Search for the cell housing the specified text and yield its (x, y) center coordinate. 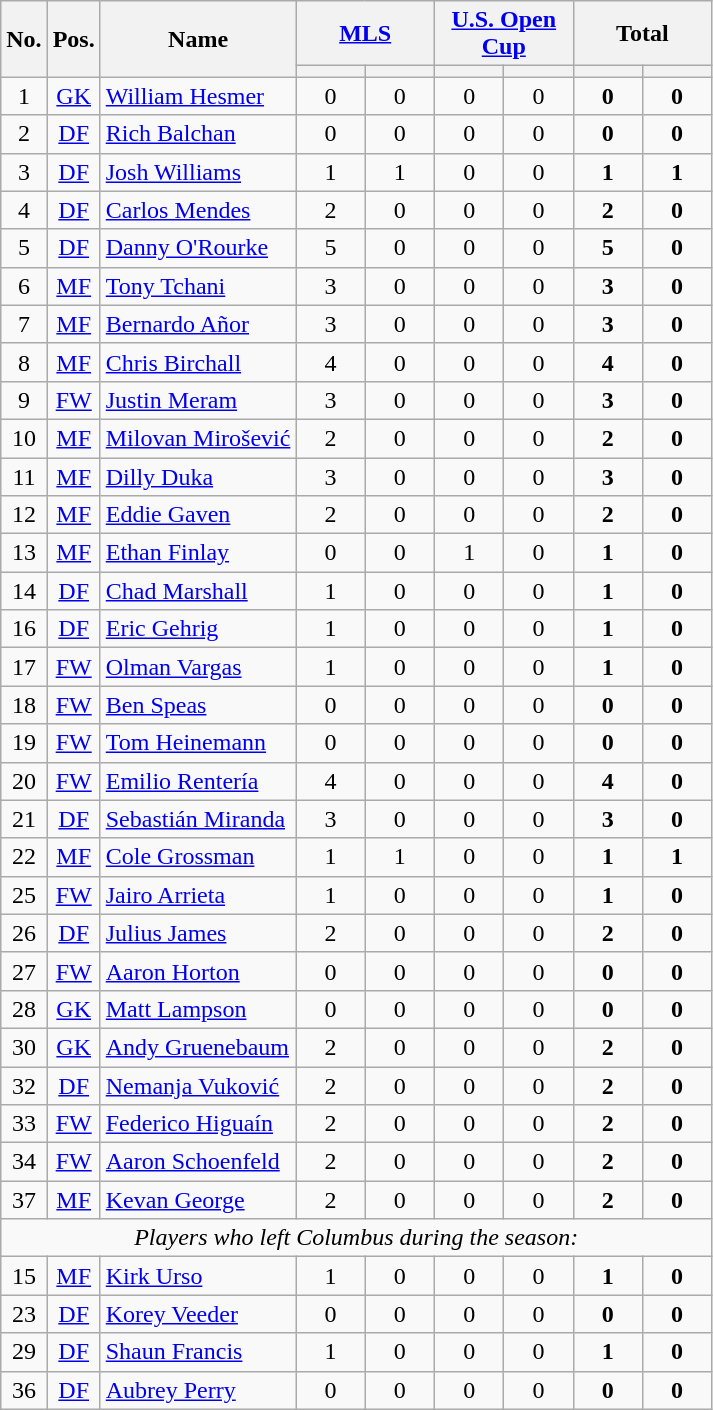
27 (24, 971)
15 (24, 1276)
Federico Higuaín (198, 1124)
Ethan Finlay (198, 553)
Sebastián Miranda (198, 819)
28 (24, 1009)
Chad Marshall (198, 591)
36 (24, 1390)
Cole Grossman (198, 857)
Korey Veeder (198, 1314)
Aaron Schoenfeld (198, 1162)
29 (24, 1352)
Name (198, 39)
Kirk Urso (198, 1276)
26 (24, 933)
Dilly Duka (198, 477)
10 (24, 438)
25 (24, 895)
Carlos Mendes (198, 210)
Aubrey Perry (198, 1390)
Bernardo Añor (198, 324)
8 (24, 362)
17 (24, 667)
19 (24, 743)
Andy Gruenebaum (198, 1047)
34 (24, 1162)
Ben Speas (198, 705)
Danny O'Rourke (198, 248)
33 (24, 1124)
Players who left Columbus during the season: (356, 1238)
30 (24, 1047)
Milovan Mirošević (198, 438)
Eddie Gaven (198, 515)
7 (24, 324)
Emilio Rentería (198, 781)
No. (24, 39)
Tony Tchani (198, 286)
William Hesmer (198, 96)
MLS (366, 34)
Nemanja Vuković (198, 1085)
Olman Vargas (198, 667)
Kevan George (198, 1200)
37 (24, 1200)
Tom Heinemann (198, 743)
13 (24, 553)
23 (24, 1314)
U.S. Open Cup (504, 34)
18 (24, 705)
Pos. (74, 39)
Justin Meram (198, 400)
9 (24, 400)
Shaun Francis (198, 1352)
Total (642, 34)
11 (24, 477)
Rich Balchan (198, 134)
12 (24, 515)
32 (24, 1085)
22 (24, 857)
20 (24, 781)
Josh Williams (198, 172)
16 (24, 629)
Chris Birchall (198, 362)
Aaron Horton (198, 971)
6 (24, 286)
14 (24, 591)
Matt Lampson (198, 1009)
Julius James (198, 933)
21 (24, 819)
Jairo Arrieta (198, 895)
Eric Gehrig (198, 629)
